Locate the cell with the specified text and output its (x, y) center coordinate. 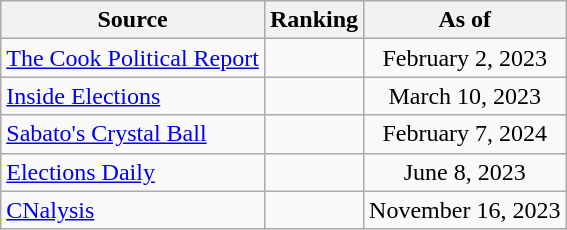
June 8, 2023 (465, 172)
Sabato's Crystal Ball (133, 134)
As of (465, 20)
Source (133, 20)
CNalysis (133, 210)
Ranking (314, 20)
The Cook Political Report (133, 58)
March 10, 2023 (465, 96)
November 16, 2023 (465, 210)
February 2, 2023 (465, 58)
February 7, 2024 (465, 134)
Elections Daily (133, 172)
Inside Elections (133, 96)
